From the cell containing the given text, extract its center point as [x, y] coordinate. 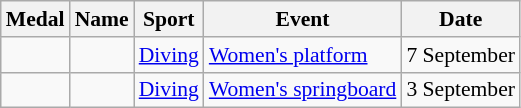
Date [460, 19]
Name [102, 19]
Women's platform [303, 55]
7 September [460, 55]
Event [303, 19]
Medal [36, 19]
3 September [460, 90]
Sport [169, 19]
Women's springboard [303, 90]
